Scan for the cell matching the given text and deliver its (X, Y) coordinate at center. 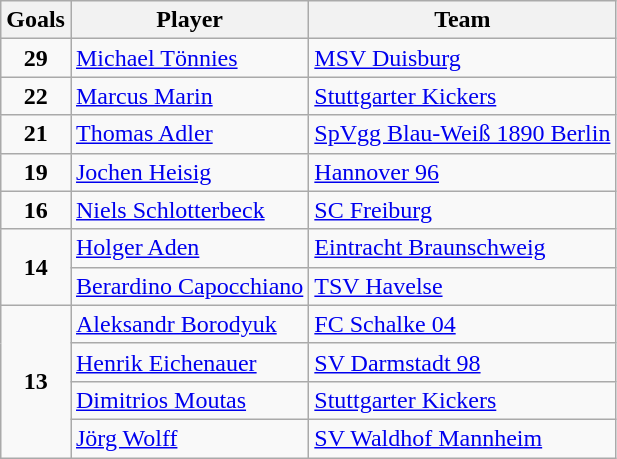
Eintracht Braunschweig (462, 248)
Jörg Wolff (189, 438)
FC Schalke 04 (462, 324)
SV Darmstadt 98 (462, 362)
19 (36, 172)
Henrik Eichenauer (189, 362)
Team (462, 20)
13 (36, 381)
29 (36, 58)
Player (189, 20)
Berardino Capocchiano (189, 286)
Dimitrios Moutas (189, 400)
Marcus Marin (189, 96)
SV Waldhof Mannheim (462, 438)
14 (36, 267)
Aleksandr Borodyuk (189, 324)
TSV Havelse (462, 286)
21 (36, 134)
Holger Aden (189, 248)
SpVgg Blau-Weiß 1890 Berlin (462, 134)
Niels Schlotterbeck (189, 210)
Goals (36, 20)
22 (36, 96)
SC Freiburg (462, 210)
16 (36, 210)
Michael Tönnies (189, 58)
Jochen Heisig (189, 172)
Thomas Adler (189, 134)
MSV Duisburg (462, 58)
Hannover 96 (462, 172)
